Return the [x, y] coordinate for the center point of the cell that contains the specified text.  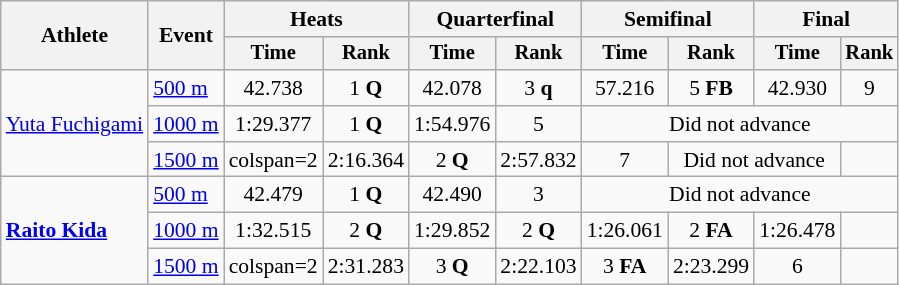
3 FA [625, 267]
2:16.364 [366, 160]
5 [538, 124]
Raito Kida [74, 230]
42.490 [452, 195]
57.216 [625, 88]
9 [869, 88]
1:29.852 [452, 231]
Yuta Fuchigami [74, 124]
Heats [316, 19]
Semifinal [668, 19]
1:54.976 [452, 124]
1:26.478 [797, 231]
2:31.283 [366, 267]
1:26.061 [625, 231]
1:32.515 [274, 231]
Quarterfinal [496, 19]
Final [826, 19]
3 [538, 195]
2 FA [711, 231]
3 q [538, 88]
5 FB [711, 88]
6 [797, 267]
2:22.103 [538, 267]
42.930 [797, 88]
7 [625, 160]
42.479 [274, 195]
42.738 [274, 88]
3 Q [452, 267]
Event [186, 36]
Athlete [74, 36]
2:57.832 [538, 160]
42.078 [452, 88]
2:23.299 [711, 267]
1:29.377 [274, 124]
